Pinpoint the cell where the given text exists, returning its (X, Y) midpoint coordinate. 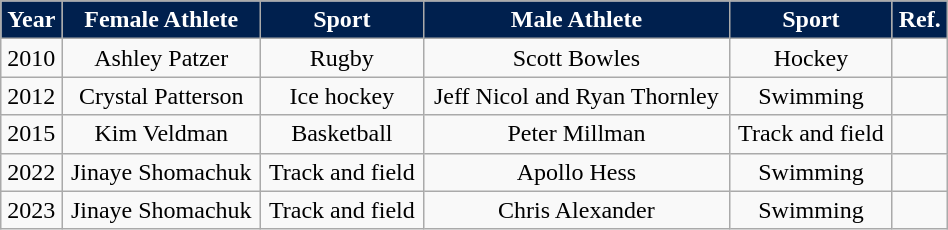
Jeff Nicol and Ryan Thornley (576, 96)
Basketball (342, 134)
Scott Bowles (576, 58)
Peter Millman (576, 134)
Male Athlete (576, 20)
Chris Alexander (576, 210)
Crystal Patterson (162, 96)
Hockey (812, 58)
2022 (32, 172)
2023 (32, 210)
2012 (32, 96)
Ashley Patzer (162, 58)
Female Athlete (162, 20)
2010 (32, 58)
2015 (32, 134)
Ice hockey (342, 96)
Kim Veldman (162, 134)
Apollo Hess (576, 172)
Year (32, 20)
Ref. (920, 20)
Rugby (342, 58)
